Determine the [X, Y] coordinate at the center of the cell enclosing the given text.  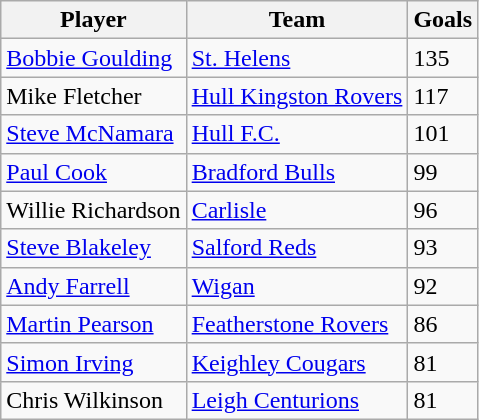
Paul Cook [94, 172]
Leigh Centurions [297, 400]
92 [443, 286]
Featherstone Rovers [297, 324]
St. Helens [297, 58]
Carlisle [297, 210]
86 [443, 324]
Chris Wilkinson [94, 400]
99 [443, 172]
96 [443, 210]
Salford Reds [297, 248]
135 [443, 58]
Hull F.C. [297, 134]
93 [443, 248]
Simon Irving [94, 362]
Keighley Cougars [297, 362]
Hull Kingston Rovers [297, 96]
Wigan [297, 286]
Bradford Bulls [297, 172]
Willie Richardson [94, 210]
Andy Farrell [94, 286]
Goals [443, 20]
Team [297, 20]
Steve McNamara [94, 134]
Bobbie Goulding [94, 58]
Player [94, 20]
Mike Fletcher [94, 96]
Martin Pearson [94, 324]
101 [443, 134]
Steve Blakeley [94, 248]
117 [443, 96]
